Scan for the cell matching the given text and deliver its [x, y] coordinate at center. 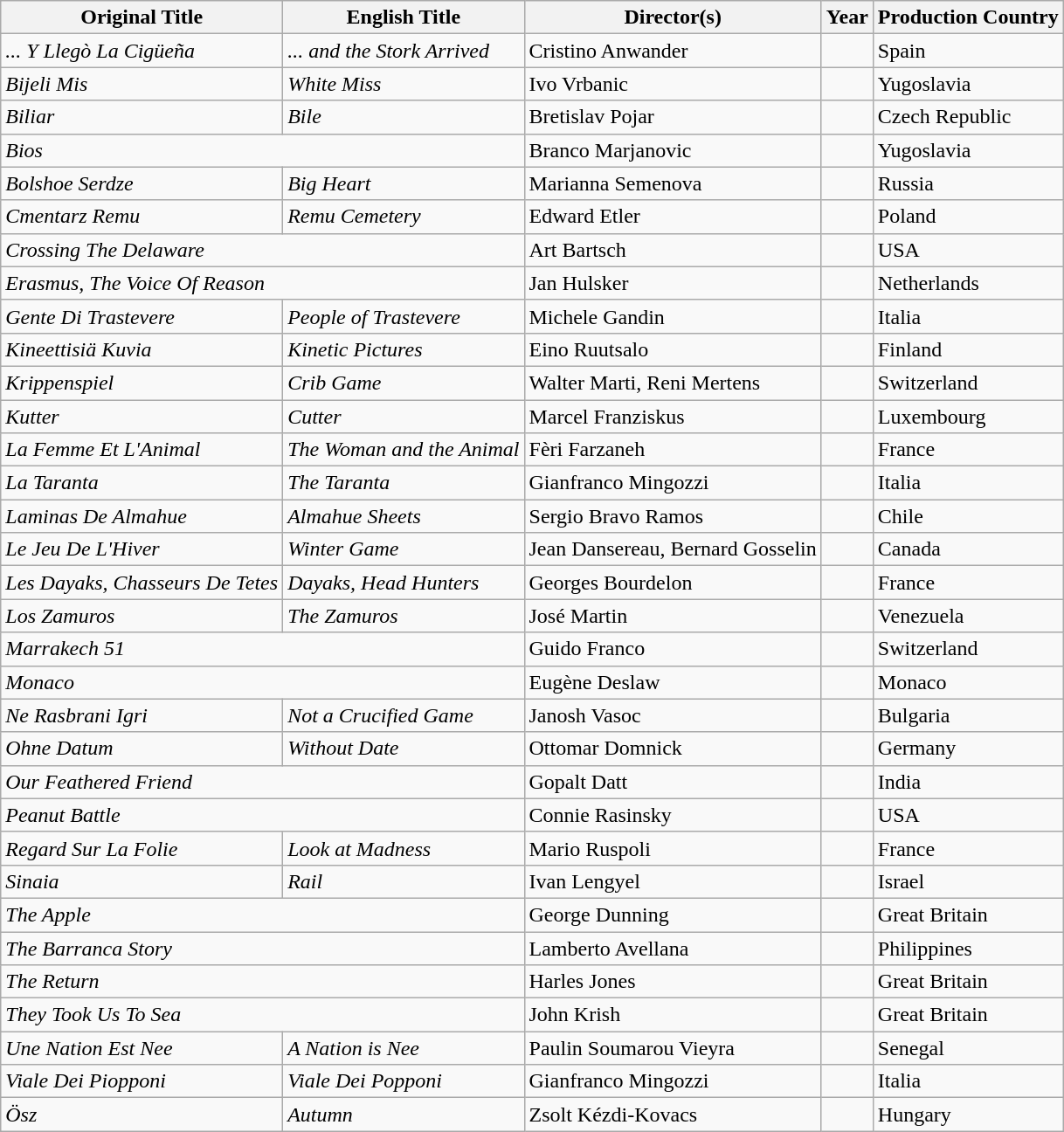
Cutter [404, 417]
Los Zamuros [142, 616]
Ottomar Domnick [673, 749]
Director(s) [673, 17]
Guido Franco [673, 649]
Germany [968, 749]
Bile [404, 117]
Senegal [968, 1048]
Without Date [404, 749]
John Krish [673, 1015]
Chile [968, 516]
Jan Hulsker [673, 283]
Autumn [404, 1115]
... and the Stork Arrived [404, 51]
Venezuela [968, 616]
Israel [968, 881]
Paulin Soumarou Vieyra [673, 1048]
Janosh Vasoc [673, 715]
Laminas De Almahue [142, 516]
Marrakech 51 [262, 649]
Ivan Lengyel [673, 881]
Gente Di Trastevere [142, 316]
... Y Llegò La Cigüeña [142, 51]
Czech Republic [968, 117]
Winter Game [404, 549]
Michele Gandin [673, 316]
Year [847, 17]
Marianna Semenova [673, 183]
Mario Ruspoli [673, 848]
The Apple [262, 915]
Sinaia [142, 881]
Branco Marjanovic [673, 150]
Hungary [968, 1115]
La Femme Et L'Animal [142, 450]
Bretislav Pojar [673, 117]
Kinetic Pictures [404, 349]
Une Nation Est Nee [142, 1048]
Edward Etler [673, 217]
Lamberto Avellana [673, 948]
The Zamuros [404, 616]
Cmentarz Remu [142, 217]
Le Jeu De L'Hiver [142, 549]
English Title [404, 17]
Our Feathered Friend [262, 782]
Kineettisiä Kuvia [142, 349]
José Martin [673, 616]
Russia [968, 183]
Kutter [142, 417]
They Took Us To Sea [262, 1015]
Viale Dei Piopponi [142, 1081]
Viale Dei Popponi [404, 1081]
Ohne Datum [142, 749]
Remu Cemetery [404, 217]
Crossing The Delaware [262, 250]
People of Trastevere [404, 316]
George Dunning [673, 915]
Fèri Farzaneh [673, 450]
India [968, 782]
Look at Madness [404, 848]
Dayaks, Head Hunters [404, 583]
Georges Bourdelon [673, 583]
Cristino Anwander [673, 51]
Netherlands [968, 283]
Spain [968, 51]
Zsolt Kézdi-Kovacs [673, 1115]
Finland [968, 349]
Art Bartsch [673, 250]
Erasmus, The Voice Of Reason [262, 283]
Ivo Vrbanic [673, 84]
The Barranca Story [262, 948]
Big Heart [404, 183]
Bios [262, 150]
Marcel Franziskus [673, 417]
Almahue Sheets [404, 516]
La Taranta [142, 483]
The Taranta [404, 483]
Ösz [142, 1115]
Canada [968, 549]
Krippenspiel [142, 383]
Crib Game [404, 383]
Peanut Battle [262, 815]
Original Title [142, 17]
Jean Dansereau, Bernard Gosselin [673, 549]
Gopalt Datt [673, 782]
Bijeli Mis [142, 84]
A Nation is Nee [404, 1048]
Harles Jones [673, 982]
White Miss [404, 84]
Philippines [968, 948]
Ne Rasbrani Igri [142, 715]
Eugène Deslaw [673, 682]
The Woman and the Animal [404, 450]
The Return [262, 982]
Walter Marti, Reni Mertens [673, 383]
Bolshoe Serdze [142, 183]
Regard Sur La Folie [142, 848]
Luxembourg [968, 417]
Les Dayaks, Chasseurs De Tetes [142, 583]
Production Country [968, 17]
Not a Crucified Game [404, 715]
Bulgaria [968, 715]
Rail [404, 881]
Biliar [142, 117]
Eino Ruutsalo [673, 349]
Poland [968, 217]
Sergio Bravo Ramos [673, 516]
Connie Rasinsky [673, 815]
